Pinpoint the cell where the given text exists, returning its [X, Y] midpoint coordinate. 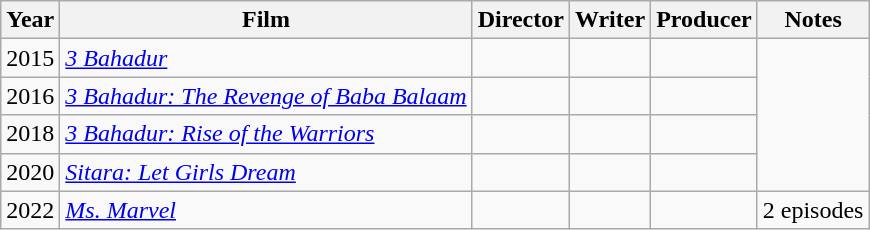
Year [30, 20]
3 Bahadur [266, 58]
3 Bahadur: The Revenge of Baba Balaam [266, 96]
Ms. Marvel [266, 210]
3 Bahadur: Rise of the Warriors [266, 134]
2018 [30, 134]
Sitara: Let Girls Dream [266, 172]
Notes [813, 20]
Writer [610, 20]
2020 [30, 172]
2022 [30, 210]
Director [520, 20]
Film [266, 20]
2 episodes [813, 210]
2016 [30, 96]
Producer [704, 20]
2015 [30, 58]
